Identify which cell holds the provided text, then report its [x, y] central coordinate. 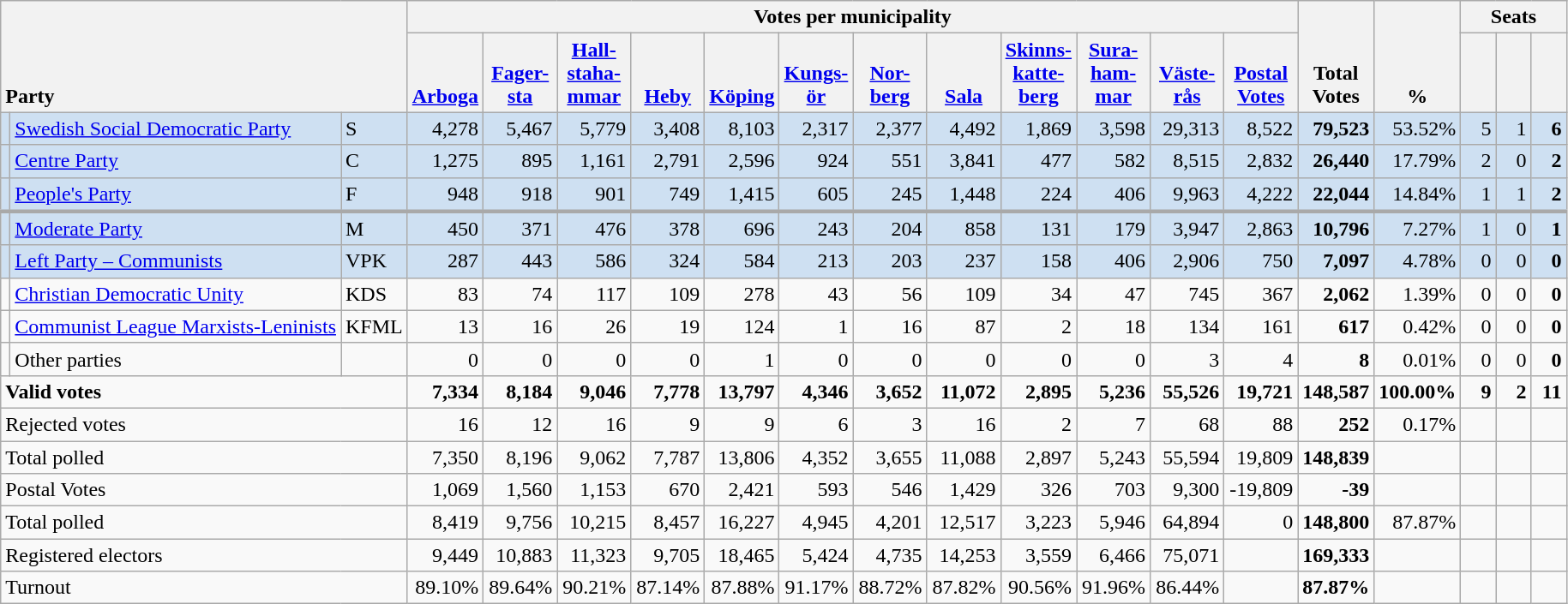
858 [964, 229]
5 [1478, 129]
582 [1114, 161]
117 [594, 294]
617 [1336, 326]
18,465 [742, 555]
4,201 [890, 523]
5,946 [1114, 523]
F [375, 194]
11,072 [964, 392]
2,895 [1038, 392]
4,492 [964, 129]
Votes per municipality [852, 17]
450 [445, 229]
2,906 [1187, 261]
924 [816, 161]
4,222 [1261, 194]
148,839 [1336, 457]
9,756 [520, 523]
Communist League Marxists-Leninists [176, 326]
134 [1187, 326]
9,300 [1187, 490]
5,467 [520, 129]
0.01% [1418, 359]
131 [1038, 229]
179 [1114, 229]
Hall- staha- mmar [594, 73]
-19,809 [1261, 490]
9,705 [668, 555]
14.84% [1418, 194]
224 [1038, 194]
7.27% [1418, 229]
4 [1261, 359]
148,800 [1336, 523]
53.52% [1418, 129]
Turnout [204, 588]
Christian Democratic Unity [176, 294]
5,424 [816, 555]
14,253 [964, 555]
Fager- sta [520, 73]
3,408 [668, 129]
8,184 [520, 392]
324 [668, 261]
43 [816, 294]
26,440 [1336, 161]
2,062 [1336, 294]
3,652 [890, 392]
4,278 [445, 129]
7 [1114, 424]
252 [1336, 424]
2,897 [1038, 457]
1.39% [1418, 294]
287 [445, 261]
Moderate Party [176, 229]
237 [964, 261]
M [375, 229]
586 [594, 261]
% [1418, 57]
16,227 [742, 523]
3,598 [1114, 129]
55,594 [1187, 457]
2,377 [890, 129]
8,103 [742, 129]
0.17% [1418, 424]
204 [890, 229]
7,334 [445, 392]
19,809 [1261, 457]
Heby [668, 73]
People's Party [176, 194]
605 [816, 194]
Centre Party [176, 161]
11,088 [964, 457]
2,791 [668, 161]
158 [1038, 261]
895 [520, 161]
1,429 [964, 490]
Party [204, 57]
124 [742, 326]
3,655 [890, 457]
Sura- ham- mar [1114, 73]
0.42% [1418, 326]
83 [445, 294]
34 [1038, 294]
75,071 [1187, 555]
90.56% [1038, 588]
371 [520, 229]
8,522 [1261, 129]
88 [1261, 424]
29,313 [1187, 129]
6,466 [1114, 555]
Total Votes [1336, 57]
2,832 [1261, 161]
4,346 [816, 392]
703 [1114, 490]
477 [1038, 161]
546 [890, 490]
19,721 [1261, 392]
4,352 [816, 457]
10,796 [1336, 229]
326 [1038, 490]
Sala [964, 73]
948 [445, 194]
1,448 [964, 194]
56 [890, 294]
91.96% [1114, 588]
-39 [1336, 490]
4,945 [816, 523]
8,457 [668, 523]
VPK [375, 261]
1,560 [520, 490]
378 [668, 229]
19 [668, 326]
7,097 [1336, 261]
9,449 [445, 555]
1,415 [742, 194]
367 [1261, 294]
89.64% [520, 588]
91.17% [816, 588]
10,215 [594, 523]
Left Party – Communists [176, 261]
9,963 [1187, 194]
2,421 [742, 490]
11,323 [594, 555]
5,236 [1114, 392]
Other parties [176, 359]
13 [445, 326]
1,069 [445, 490]
2,863 [1261, 229]
4.78% [1418, 261]
C [375, 161]
18 [1114, 326]
8,196 [520, 457]
2,317 [816, 129]
1,161 [594, 161]
443 [520, 261]
87.88% [742, 588]
7,787 [668, 457]
7,350 [445, 457]
745 [1187, 294]
11 [1548, 392]
1,275 [445, 161]
Nor- berg [890, 73]
7,778 [668, 392]
KDS [375, 294]
Rejected votes [204, 424]
169,333 [1336, 555]
2,596 [742, 161]
87.14% [668, 588]
8,419 [445, 523]
5,779 [594, 129]
161 [1261, 326]
670 [668, 490]
26 [594, 326]
148,587 [1336, 392]
13,806 [742, 457]
3,223 [1038, 523]
3,947 [1187, 229]
Registered electors [204, 555]
551 [890, 161]
8,515 [1187, 161]
750 [1261, 261]
1,153 [594, 490]
9,046 [594, 392]
90.21% [594, 588]
476 [594, 229]
13,797 [742, 392]
278 [742, 294]
245 [890, 194]
Väste- rås [1187, 73]
86.44% [1187, 588]
1,869 [1038, 129]
Kungs- ör [816, 73]
584 [742, 261]
87.82% [964, 588]
8 [1336, 359]
3,841 [964, 161]
213 [816, 261]
Seats [1514, 17]
KFML [375, 326]
3,559 [1038, 555]
696 [742, 229]
64,894 [1187, 523]
5,243 [1114, 457]
89.10% [445, 588]
Köping [742, 73]
9,062 [594, 457]
593 [816, 490]
68 [1187, 424]
55,526 [1187, 392]
Arboga [445, 73]
79,523 [1336, 129]
10,883 [520, 555]
203 [890, 261]
22,044 [1336, 194]
Valid votes [204, 392]
100.00% [1418, 392]
12 [520, 424]
243 [816, 229]
Swedish Social Democratic Party [176, 129]
88.72% [890, 588]
Skinns- katte- berg [1038, 73]
4,735 [890, 555]
17.79% [1418, 161]
901 [594, 194]
12,517 [964, 523]
S [375, 129]
918 [520, 194]
74 [520, 294]
47 [1114, 294]
87 [964, 326]
749 [668, 194]
